Extract the (x, y) coordinate from the center of the cell holding the provided text.  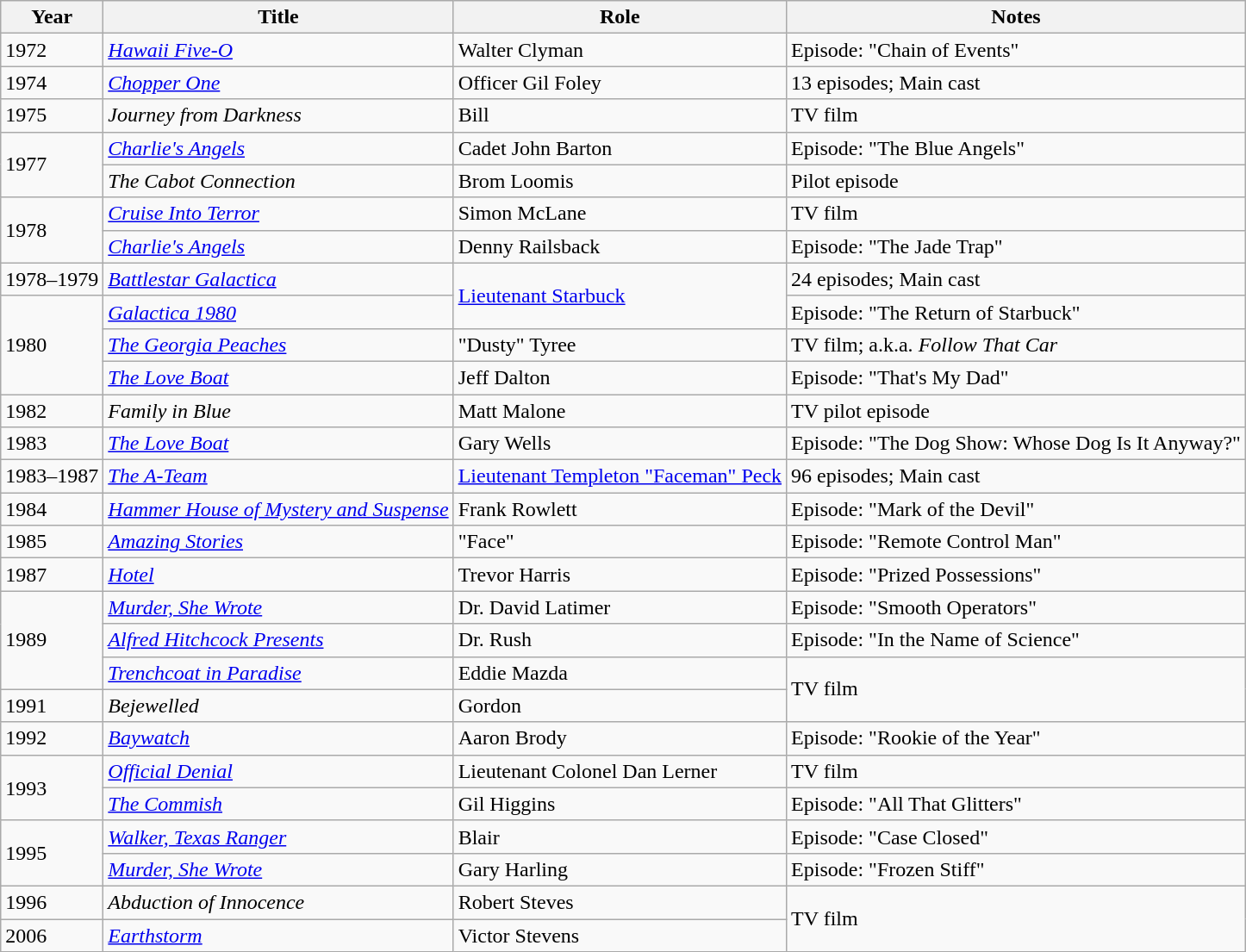
Robert Steves (620, 902)
1972 (52, 50)
Gary Harling (620, 869)
1991 (52, 706)
Eddie Mazda (620, 673)
Episode: "The Dog Show: Whose Dog Is It Anyway?" (1017, 444)
Earthstorm (278, 935)
1977 (52, 165)
1992 (52, 738)
The Cabot Connection (278, 181)
Baywatch (278, 738)
Bejewelled (278, 706)
Battlestar Galactica (278, 279)
Abduction of Innocence (278, 902)
"Dusty" Tyree (620, 345)
Family in Blue (278, 411)
Lieutenant Templeton "Faceman" Peck (620, 476)
1978 (52, 230)
1983 (52, 444)
"Face" (620, 542)
Hammer House of Mystery and Suspense (278, 509)
The Georgia Peaches (278, 345)
Galactica 1980 (278, 312)
1975 (52, 115)
TV film; a.k.a. Follow That Car (1017, 345)
1985 (52, 542)
Officer Gil Foley (620, 83)
Episode: "Rookie of the Year" (1017, 738)
Simon McLane (620, 214)
Notes (1017, 17)
1993 (52, 787)
Title (278, 17)
Episode: "The Blue Angels" (1017, 148)
Episode: "In the Name of Science" (1017, 640)
Episode: "Remote Control Man" (1017, 542)
Pilot episode (1017, 181)
Hotel (278, 575)
Walker, Texas Ranger (278, 837)
1978–1979 (52, 279)
Victor Stevens (620, 935)
Hawaii Five-O (278, 50)
13 episodes; Main cast (1017, 83)
Episode: "Frozen Stiff" (1017, 869)
1982 (52, 411)
Denny Railsback (620, 246)
Trevor Harris (620, 575)
1996 (52, 902)
Alfred Hitchcock Presents (278, 640)
Trenchcoat in Paradise (278, 673)
TV pilot episode (1017, 411)
Episode: "Mark of the Devil" (1017, 509)
Dr. Rush (620, 640)
Frank Rowlett (620, 509)
Episode: "The Jade Trap" (1017, 246)
Amazing Stories (278, 542)
1987 (52, 575)
1980 (52, 345)
Role (620, 17)
1974 (52, 83)
1983–1987 (52, 476)
96 episodes; Main cast (1017, 476)
Journey from Darkness (278, 115)
1989 (52, 640)
The Commish (278, 804)
Gordon (620, 706)
Matt Malone (620, 411)
Lieutenant Colonel Dan Lerner (620, 771)
Lieutenant Starbuck (620, 296)
Gary Wells (620, 444)
Walter Clyman (620, 50)
Episode: "Smooth Operators" (1017, 607)
Episode: "That's My Dad" (1017, 377)
1984 (52, 509)
24 episodes; Main cast (1017, 279)
Blair (620, 837)
The A-Team (278, 476)
Episode: "The Return of Starbuck" (1017, 312)
Jeff Dalton (620, 377)
Episode: "Case Closed" (1017, 837)
Gil Higgins (620, 804)
Chopper One (278, 83)
Year (52, 17)
Episode: "Chain of Events" (1017, 50)
Cadet John Barton (620, 148)
Dr. David Latimer (620, 607)
Brom Loomis (620, 181)
Bill (620, 115)
Official Denial (278, 771)
Aaron Brody (620, 738)
Cruise Into Terror (278, 214)
Episode: "All That Glitters" (1017, 804)
1995 (52, 853)
2006 (52, 935)
Episode: "Prized Possessions" (1017, 575)
